For the text-containing cell, return its midpoint in [x, y] coordinate format. 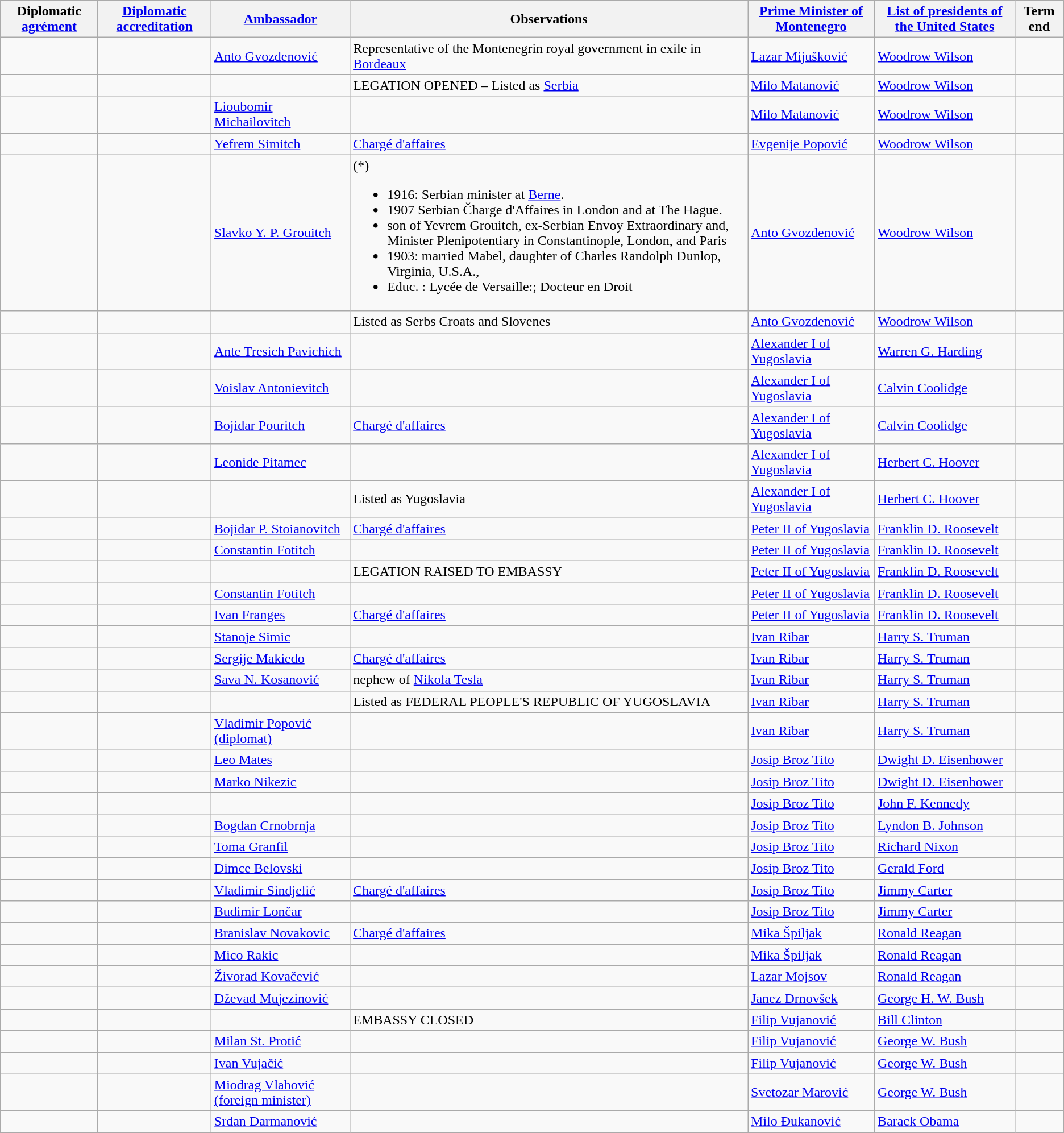
John F. Kennedy [945, 803]
Yefrem Simitch [280, 144]
Marko Nikezic [280, 782]
Milan St. Protić [280, 1041]
Vladimir Popović (diplomat) [280, 731]
Prime Minister of Montenegro [812, 19]
Observations [549, 19]
Ante Tresich Pavichich [280, 351]
Mico Rakic [280, 955]
Representative of the Montenegrin royal government in exile in Bordeaux [549, 56]
Bojidar P. Stoianovitch [280, 528]
Slavko Y. P. Grouitch [280, 233]
Srđan Darmanović [280, 1122]
Miodrag Vlahović (foreign minister) [280, 1093]
Sergije Makiedo [280, 658]
Dževad Mujezinović [280, 998]
Ambassador [280, 19]
Ivan Franges [280, 615]
Budimir Lončar [280, 912]
Diplomatic agrément [49, 19]
Evgenije Popović [812, 144]
George H. W. Bush [945, 998]
List of presidents of the United States [945, 19]
Živorad Kovačević [280, 977]
Lioubomir Michailovitch [280, 115]
Bojidar Pouritch [280, 425]
Milo Đukanović [812, 1122]
Bogdan Crnobrnja [280, 825]
Leonide Pitamec [280, 462]
Vladimir Sindjelić [280, 890]
Gerald Ford [945, 868]
Listed as Yugoslavia [549, 499]
Sava N. Kosanović [280, 680]
LEGATION OPENED – Listed as Serbia [549, 85]
Stanoje Simic [280, 637]
EMBASSY CLOSED [549, 1020]
Term end [1039, 19]
Listed as FEDERAL PEOPLE'S REPUBLIC OF YUGOSLAVIA [549, 702]
Warren G. Harding [945, 351]
Voislav Antonievitch [280, 388]
Ivan Vujačić [280, 1063]
Janez Drnovšek [812, 998]
Barack Obama [945, 1122]
Dimce Belovski [280, 868]
Bill Clinton [945, 1020]
Lyndon B. Johnson [945, 825]
Branislav Novakovic [280, 933]
Svetozar Marović [812, 1093]
Lazar Mojsov [812, 977]
nephew of Nikola Tesla [549, 680]
Leo Mates [280, 760]
LEGATION RAISED TO EMBASSY [549, 572]
Diplomatic accreditation [155, 19]
Lazar Mijušković [812, 56]
Toma Granfil [280, 846]
Richard Nixon [945, 846]
Listed as Serbs Croats and Slovenes [549, 322]
